For the text-containing cell, return its midpoint in [X, Y] coordinate format. 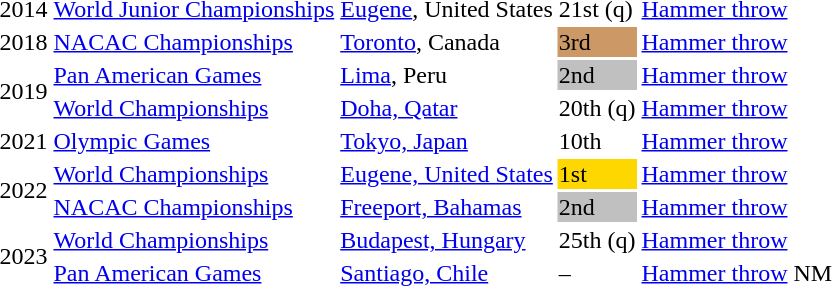
Eugene, United States [447, 174]
Doha, Qatar [447, 108]
20th (q) [597, 108]
10th [597, 141]
3rd [597, 42]
Olympic Games [194, 141]
Lima, Peru [447, 75]
1st [597, 174]
Budapest, Hungary [447, 240]
Toronto, Canada [447, 42]
Pan American Games [194, 75]
25th (q) [597, 240]
Freeport, Bahamas [447, 207]
Tokyo, Japan [447, 141]
